Extract the [x, y] coordinate from the center of the cell holding the provided text.  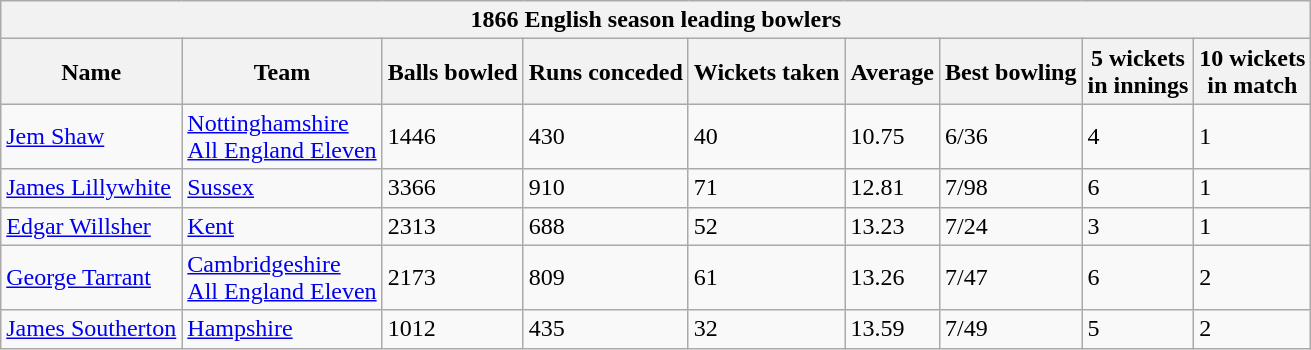
Runs conceded [606, 72]
10.75 [892, 136]
32 [766, 329]
Kent [282, 226]
71 [766, 188]
Jem Shaw [92, 136]
7/98 [1011, 188]
7/24 [1011, 226]
George Tarrant [92, 278]
4 [1138, 136]
12.81 [892, 188]
910 [606, 188]
3 [1138, 226]
688 [606, 226]
10 wicketsin match [1252, 72]
7/47 [1011, 278]
Hampshire [282, 329]
Team [282, 72]
5 [1138, 329]
1866 English season leading bowlers [656, 20]
James Lillywhite [92, 188]
435 [606, 329]
Average [892, 72]
1012 [452, 329]
7/49 [1011, 329]
3366 [452, 188]
61 [766, 278]
430 [606, 136]
52 [766, 226]
CambridgeshireAll England Eleven [282, 278]
NottinghamshireAll England Eleven [282, 136]
6/36 [1011, 136]
Sussex [282, 188]
James Southerton [92, 329]
Wickets taken [766, 72]
Edgar Willsher [92, 226]
13.26 [892, 278]
13.59 [892, 329]
809 [606, 278]
Name [92, 72]
1446 [452, 136]
2173 [452, 278]
2313 [452, 226]
Balls bowled [452, 72]
13.23 [892, 226]
Best bowling [1011, 72]
5 wicketsin innings [1138, 72]
40 [766, 136]
